Provide the (x, y) coordinate of the cell's center where the given text is located.  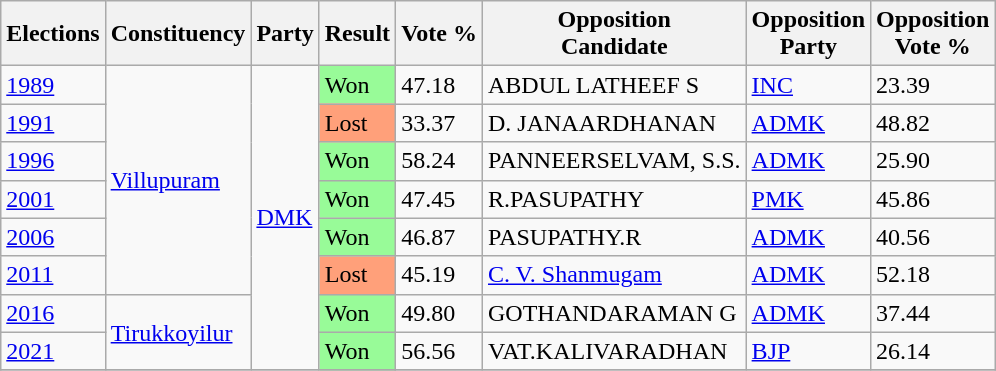
25.90 (933, 161)
46.87 (440, 237)
40.56 (933, 237)
OppositionVote % (933, 34)
2016 (53, 313)
45.86 (933, 199)
37.44 (933, 313)
Constituency (178, 34)
23.39 (933, 85)
ABDUL LATHEEF S (614, 85)
47.18 (440, 85)
D. JANAARDHANAN (614, 123)
PANNEERSELVAM, S.S. (614, 161)
DMK (285, 218)
BJP (808, 351)
2011 (53, 275)
52.18 (933, 275)
GOTHANDARAMAN G (614, 313)
26.14 (933, 351)
Result (357, 34)
Party (285, 34)
Tirukkoyilur (178, 332)
INC (808, 85)
VAT.KALIVARADHAN (614, 351)
2021 (53, 351)
58.24 (440, 161)
PMK (808, 199)
C. V. Shanmugam (614, 275)
33.37 (440, 123)
56.56 (440, 351)
R.PASUPATHY (614, 199)
48.82 (933, 123)
49.80 (440, 313)
OppositionCandidate (614, 34)
2001 (53, 199)
PASUPATHY.R (614, 237)
47.45 (440, 199)
1996 (53, 161)
Villupuram (178, 180)
Elections (53, 34)
OppositionParty (808, 34)
1991 (53, 123)
Vote % (440, 34)
1989 (53, 85)
45.19 (440, 275)
2006 (53, 237)
